Determine the [x, y] coordinate at the center of the cell enclosing the given text.  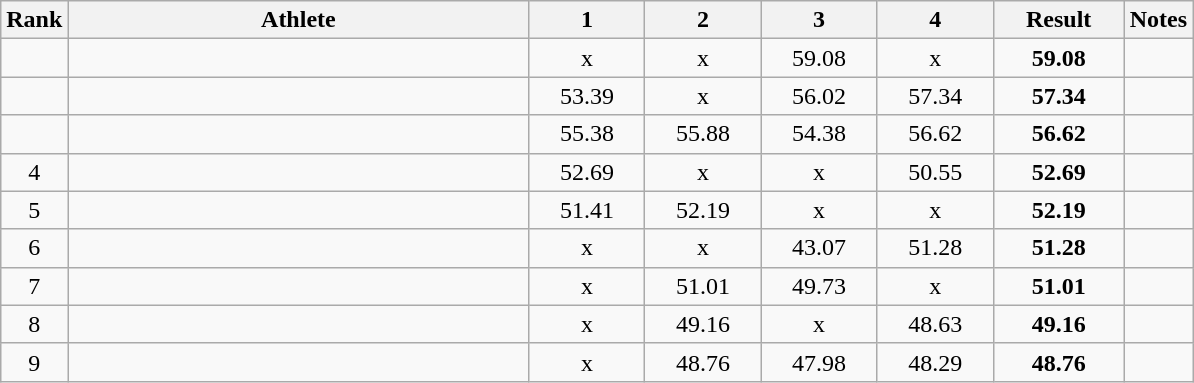
51.41 [587, 210]
7 [34, 286]
5 [34, 210]
53.39 [587, 96]
56.02 [819, 96]
47.98 [819, 362]
50.55 [935, 172]
8 [34, 324]
3 [819, 20]
9 [34, 362]
54.38 [819, 134]
Athlete [298, 20]
49.73 [819, 286]
2 [703, 20]
48.63 [935, 324]
43.07 [819, 248]
48.29 [935, 362]
55.38 [587, 134]
1 [587, 20]
55.88 [703, 134]
Rank [34, 20]
Notes [1158, 20]
Result [1058, 20]
6 [34, 248]
